Extract the (x, y) coordinate from the center of the cell holding the provided text.  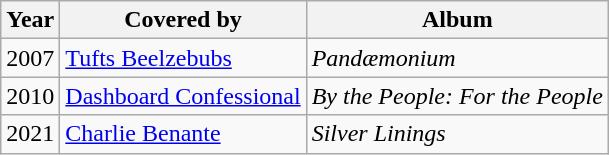
Silver Linings (457, 134)
Tufts Beelzebubs (183, 58)
Charlie Benante (183, 134)
Dashboard Confessional (183, 96)
By the People: For the People (457, 96)
2010 (30, 96)
Year (30, 20)
Album (457, 20)
2007 (30, 58)
Covered by (183, 20)
Pandæmonium (457, 58)
2021 (30, 134)
